Capture the cell that displays the provided text and extract its (X, Y) central coordinate. 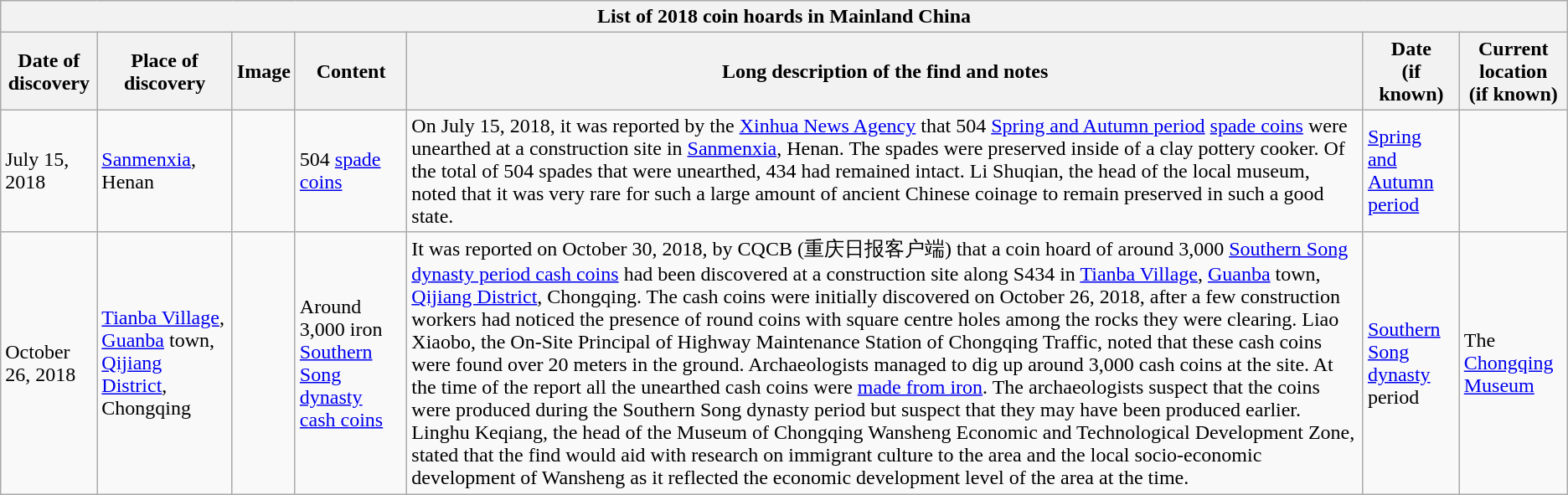
Long description of the find and notes (885, 71)
Current location(if known) (1513, 71)
The Chongqing Museum (1513, 364)
Tianba Village, Guanba town, Qijiang District, Chongqing (164, 364)
List of 2018 coin hoards in Mainland China (784, 17)
Southern Song dynasty period (1411, 364)
Content (350, 71)
504 spade coins (350, 171)
Date of discovery (49, 71)
Date(if known) (1411, 71)
Sanmenxia, Henan (164, 171)
October 26, 2018 (49, 364)
Around 3,000 iron Southern Song dynasty cash coins (350, 364)
Place of discovery (164, 71)
July 15, 2018 (49, 171)
Image (263, 71)
Spring and Autumn period (1411, 171)
